Capture the cell that displays the provided text and extract its [X, Y] central coordinate. 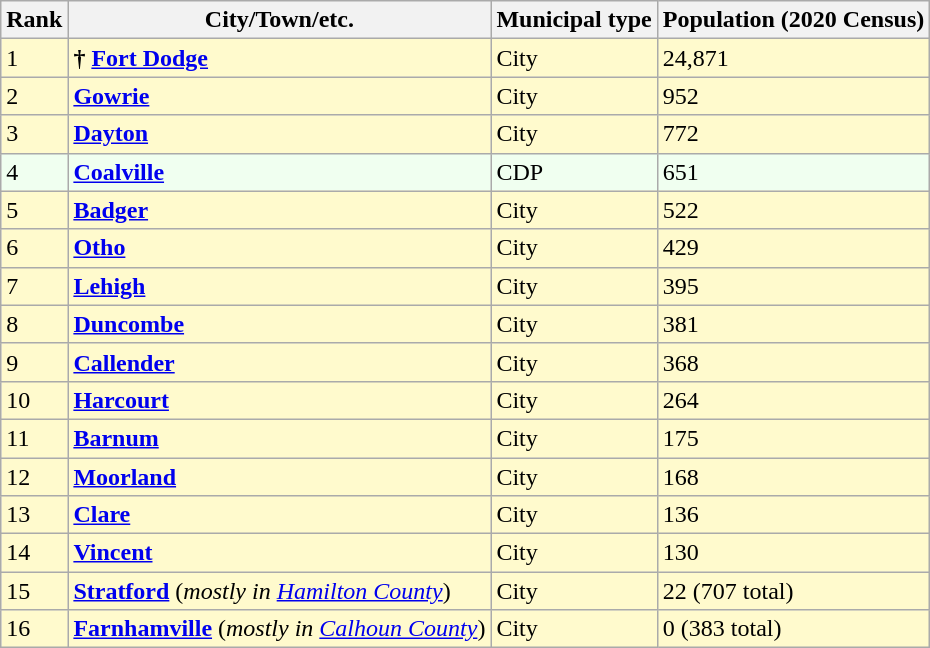
772 [793, 134]
Rank [34, 20]
381 [793, 324]
CDP [574, 172]
Vincent [280, 553]
6 [34, 248]
Harcourt [280, 400]
4 [34, 172]
14 [34, 553]
11 [34, 438]
3 [34, 134]
Badger [280, 210]
Callender [280, 362]
15 [34, 591]
168 [793, 477]
130 [793, 553]
Moorland [280, 477]
Stratford (mostly in Hamilton County) [280, 591]
429 [793, 248]
175 [793, 438]
1 [34, 58]
13 [34, 515]
395 [793, 286]
264 [793, 400]
5 [34, 210]
Population (2020 Census) [793, 20]
16 [34, 629]
9 [34, 362]
8 [34, 324]
12 [34, 477]
522 [793, 210]
† Fort Dodge [280, 58]
Gowrie [280, 96]
Municipal type [574, 20]
136 [793, 515]
651 [793, 172]
22 (707 total) [793, 591]
City/Town/etc. [280, 20]
368 [793, 362]
Coalville [280, 172]
Farnhamville (mostly in Calhoun County) [280, 629]
Clare [280, 515]
24,871 [793, 58]
Lehigh [280, 286]
0 (383 total) [793, 629]
2 [34, 96]
Duncombe [280, 324]
7 [34, 286]
Otho [280, 248]
Barnum [280, 438]
952 [793, 96]
Dayton [280, 134]
10 [34, 400]
